Pinpoint the cell where the given text exists, returning its (x, y) midpoint coordinate. 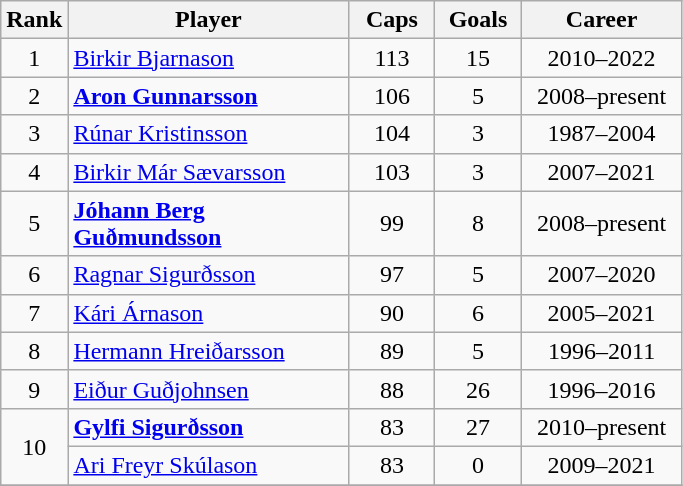
26 (478, 389)
Ragnar Sigurðsson (208, 275)
90 (392, 313)
99 (392, 224)
1996–2011 (602, 351)
Ari Freyr Skúlason (208, 465)
2010–2022 (602, 58)
106 (392, 96)
88 (392, 389)
10 (34, 446)
Rank (34, 20)
89 (392, 351)
27 (478, 427)
Caps (392, 20)
9 (34, 389)
2005–2021 (602, 313)
1987–2004 (602, 134)
Jóhann Berg Guðmundsson (208, 224)
103 (392, 172)
Birkir Bjarnason (208, 58)
97 (392, 275)
113 (392, 58)
1 (34, 58)
7 (34, 313)
104 (392, 134)
Eiður Guðjohnsen (208, 389)
2010–present (602, 427)
2007–2021 (602, 172)
1996–2016 (602, 389)
Goals (478, 20)
Career (602, 20)
0 (478, 465)
Aron Gunnarsson (208, 96)
4 (34, 172)
2 (34, 96)
Rúnar Kristinsson (208, 134)
2009–2021 (602, 465)
Kári Árnason (208, 313)
Player (208, 20)
Gylfi Sigurðsson (208, 427)
Hermann Hreiðarsson (208, 351)
Birkir Már Sævarsson (208, 172)
15 (478, 58)
2007–2020 (602, 275)
